Find where the given text appears and provide that cell's center as (X, Y) coordinate. 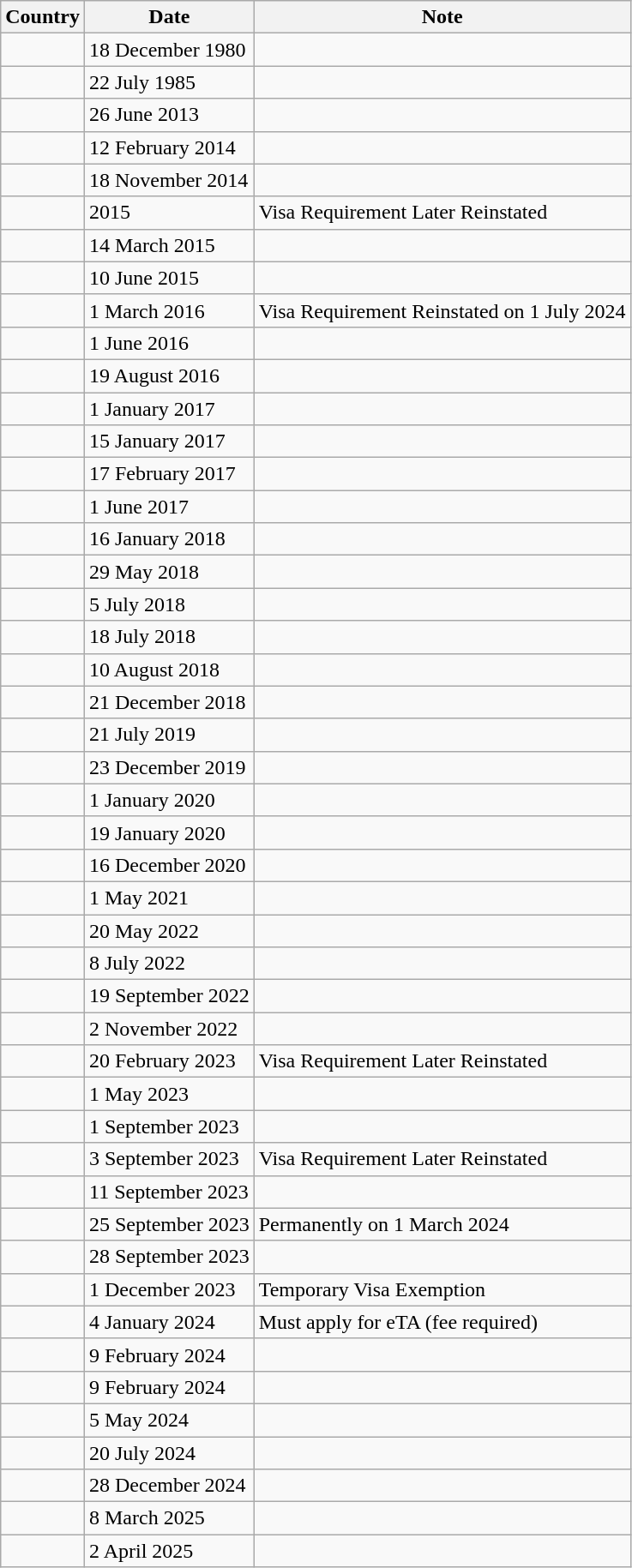
1 May 2021 (169, 898)
19 September 2022 (169, 996)
20 May 2022 (169, 930)
2 November 2022 (169, 1029)
1 May 2023 (169, 1094)
28 September 2023 (169, 1257)
11 September 2023 (169, 1192)
18 July 2018 (169, 637)
15 January 2017 (169, 442)
18 December 1980 (169, 50)
25 September 2023 (169, 1224)
17 February 2017 (169, 474)
10 August 2018 (169, 670)
1 June 2016 (169, 343)
23 December 2019 (169, 767)
19 January 2020 (169, 832)
20 February 2023 (169, 1061)
1 December 2023 (169, 1289)
2 April 2025 (169, 1551)
10 June 2015 (169, 278)
29 May 2018 (169, 572)
1 January 2017 (169, 409)
5 July 2018 (169, 604)
Temporary Visa Exemption (442, 1289)
21 December 2018 (169, 702)
22 July 1985 (169, 82)
1 March 2016 (169, 310)
Permanently on 1 March 2024 (442, 1224)
8 March 2025 (169, 1518)
3 September 2023 (169, 1159)
Country (43, 17)
12 February 2014 (169, 147)
1 September 2023 (169, 1126)
21 July 2019 (169, 735)
26 June 2013 (169, 115)
8 July 2022 (169, 964)
19 August 2016 (169, 375)
2015 (169, 213)
Note (442, 17)
20 July 2024 (169, 1453)
4 January 2024 (169, 1322)
Date (169, 17)
16 December 2020 (169, 865)
Must apply for eTA (fee required) (442, 1322)
1 June 2017 (169, 507)
1 January 2020 (169, 800)
5 May 2024 (169, 1420)
14 March 2015 (169, 245)
28 December 2024 (169, 1486)
18 November 2014 (169, 180)
16 January 2018 (169, 539)
Visa Requirement Reinstated on 1 July 2024 (442, 310)
